From the cell containing the given text, extract its center point as [x, y] coordinate. 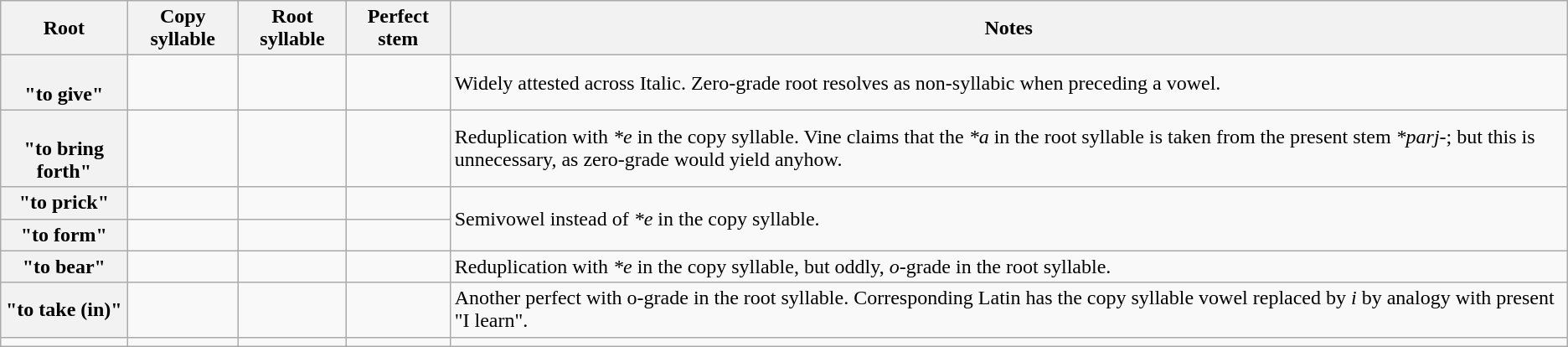
Perfect stem [398, 28]
"to bear" [64, 267]
Root [64, 28]
"to form" [64, 235]
"to prick" [64, 203]
"to give" [64, 82]
Notes [1008, 28]
Reduplication with *e in the copy syllable, but oddly, o-grade in the root syllable. [1008, 267]
Copy syllable [183, 28]
Widely attested across Italic. Zero-grade root resolves as non-syllabic when preceding a vowel. [1008, 82]
"to take (in)" [64, 310]
Root syllable [293, 28]
"to bring forth" [64, 148]
Another perfect with o-grade in the root syllable. Corresponding Latin has the copy syllable vowel replaced by i by analogy with present "I learn". [1008, 310]
Semivowel instead of *e in the copy syllable. [1008, 219]
